Return [x, y] of the center of cell containing provided text 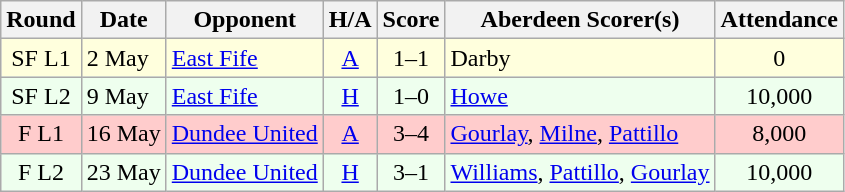
Gourlay, Milne, Pattillo [580, 134]
9 May [124, 96]
8,000 [779, 134]
Attendance [779, 20]
Round [41, 20]
Darby [580, 58]
Aberdeen Scorer(s) [580, 20]
Score [411, 20]
1–1 [411, 58]
F L1 [41, 134]
1–0 [411, 96]
23 May [124, 172]
3–4 [411, 134]
F L2 [41, 172]
Date [124, 20]
16 May [124, 134]
Williams, Pattillo, Gourlay [580, 172]
Opponent [244, 20]
Howe [580, 96]
2 May [124, 58]
0 [779, 58]
SF L2 [41, 96]
SF L1 [41, 58]
3–1 [411, 172]
H/A [350, 20]
